From the cell containing the given text, extract its center point as (x, y) coordinate. 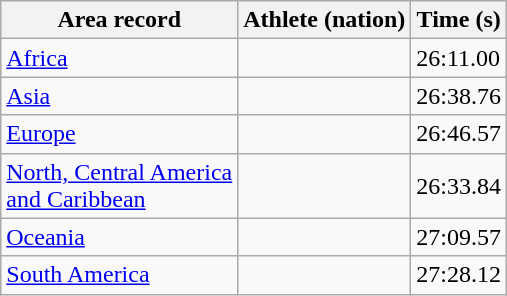
South America (120, 275)
26:11.00 (459, 58)
26:33.84 (459, 186)
North, Central Americaand Caribbean (120, 186)
Asia (120, 96)
27:09.57 (459, 237)
26:38.76 (459, 96)
Africa (120, 58)
26:46.57 (459, 134)
Oceania (120, 237)
27:28.12 (459, 275)
Time (s) (459, 20)
Europe (120, 134)
Athlete (nation) (324, 20)
Area record (120, 20)
